Extract the (X, Y) coordinate from the center of the cell holding the provided text.  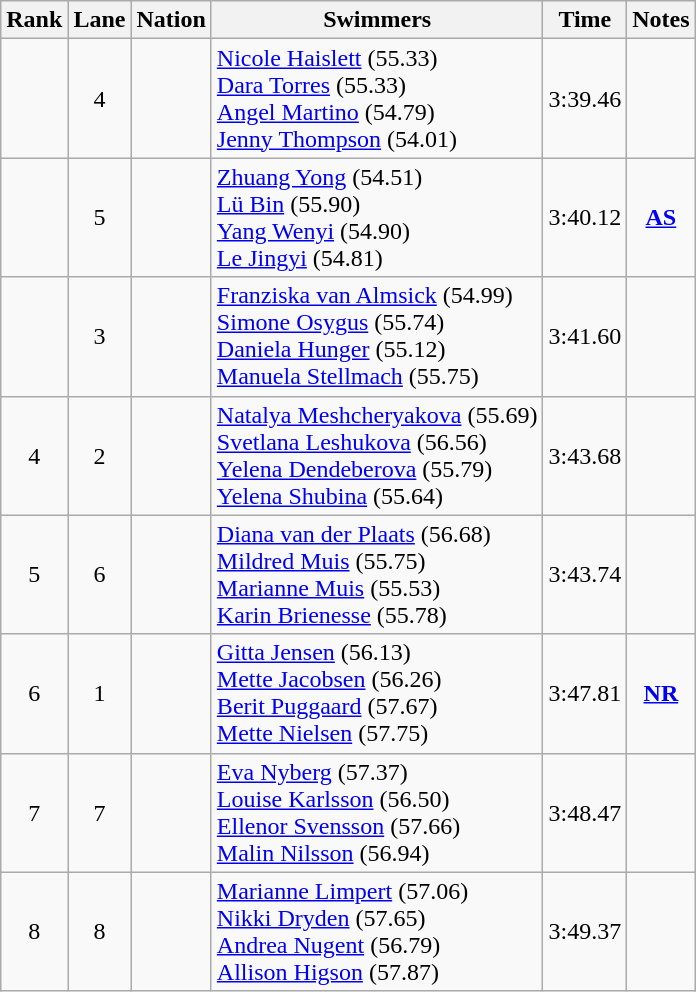
Eva Nyberg (57.37)Louise Karlsson (56.50)Ellenor Svensson (57.66)Malin Nilsson (56.94) (377, 812)
3:49.37 (585, 932)
3:47.81 (585, 694)
Natalya Meshcheryakova (55.69)Svetlana Leshukova (56.56)Yelena Dendeberova (55.79)Yelena Shubina (55.64) (377, 456)
3:43.68 (585, 456)
3:39.46 (585, 98)
3:40.12 (585, 218)
Marianne Limpert (57.06)Nikki Dryden (57.65)Andrea Nugent (56.79)Allison Higson (57.87) (377, 932)
Time (585, 20)
Lane (100, 20)
Zhuang Yong (54.51) Lü Bin (55.90)Yang Wenyi (54.90)Le Jingyi (54.81) (377, 218)
3:43.74 (585, 574)
Franziska van Almsick (54.99)Simone Osygus (55.74)Daniela Hunger (55.12)Manuela Stellmach (55.75) (377, 336)
3:41.60 (585, 336)
Diana van der Plaats (56.68)Mildred Muis (55.75)Marianne Muis (55.53)Karin Brienesse (55.78) (377, 574)
3 (100, 336)
1 (100, 694)
AS (661, 218)
Gitta Jensen (56.13)Mette Jacobsen (56.26)Berit Puggaard (57.67)Mette Nielsen (57.75) (377, 694)
Rank (34, 20)
3:48.47 (585, 812)
Nation (171, 20)
Notes (661, 20)
2 (100, 456)
NR (661, 694)
Swimmers (377, 20)
Nicole Haislett (55.33)Dara Torres (55.33)Angel Martino (54.79)Jenny Thompson (54.01) (377, 98)
